Output the [x, y] coordinate of the center of the cell containing the given text.  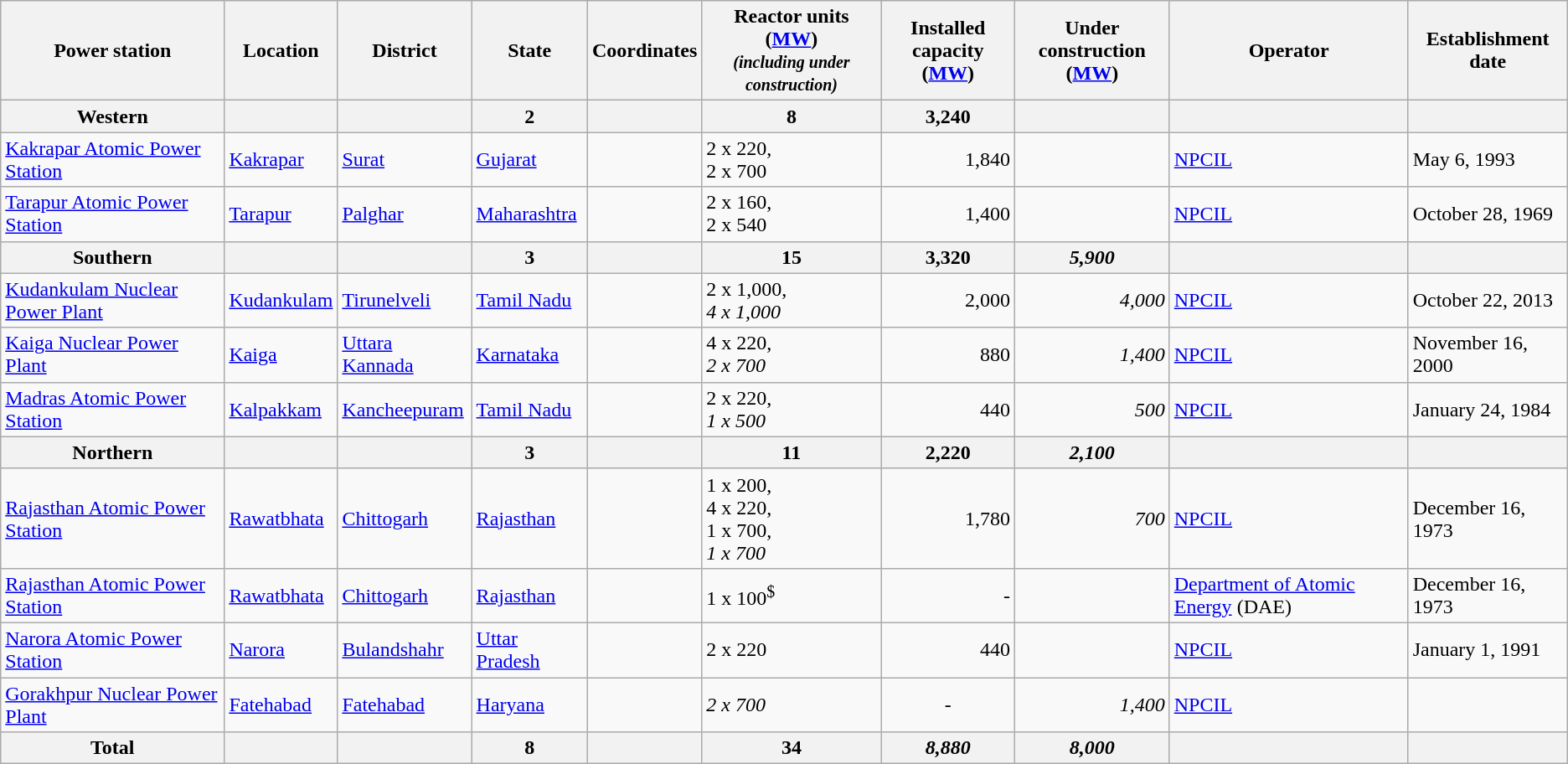
October 22, 2013 [1488, 300]
1 x 100$ [792, 595]
8,000 [1092, 748]
Palghar [405, 214]
2,000 [948, 300]
Karnataka [529, 355]
Southern [112, 257]
May 6, 1993 [1488, 159]
1,780 [948, 518]
2 x 700 [792, 704]
Under construction(MW) [1092, 50]
Narora Atomic Power Station [112, 650]
November 16, 2000 [1488, 355]
1 x 200, 4 x 220, 1 x 700, 1 x 700 [792, 518]
8,880 [948, 748]
5,900 [1092, 257]
Uttar Pradesh [529, 650]
Uttara Kannada [405, 355]
Gorakhpur Nuclear Power Plant [112, 704]
Kakrapar Atomic Power Station [112, 159]
1,840 [948, 159]
January 1, 1991 [1488, 650]
2 x 160, 2 x 540 [792, 214]
Tarapur [281, 214]
Western [112, 116]
Kaiga Nuclear Power Plant [112, 355]
Location [281, 50]
Gujarat [529, 159]
Haryana [529, 704]
Coordinates [644, 50]
880 [948, 355]
Department of Atomic Energy (DAE) [1288, 595]
2 x 220, 2 x 700 [792, 159]
Narora [281, 650]
Installed capacity(MW) [948, 50]
State [529, 50]
700 [1092, 518]
4 x 220, 2 x 700 [792, 355]
34 [792, 748]
11 [792, 452]
15 [792, 257]
January 24, 1984 [1488, 409]
2 [529, 116]
Kakrapar [281, 159]
2,220 [948, 452]
Operator [1288, 50]
Kaiga [281, 355]
Maharashtra [529, 214]
Kalpakkam [281, 409]
2 x 220 [792, 650]
Madras Atomic Power Station [112, 409]
4,000 [1092, 300]
3,320 [948, 257]
Tarapur Atomic Power Station [112, 214]
3,240 [948, 116]
Reactor units (MW)(including under construction) [792, 50]
Kancheepuram [405, 409]
Northern [112, 452]
Power station [112, 50]
500 [1092, 409]
2,100 [1092, 452]
District [405, 50]
2 x 220, 1 x 500 [792, 409]
Total [112, 748]
October 28, 1969 [1488, 214]
Kudankulam Nuclear Power Plant [112, 300]
Bulandshahr [405, 650]
Surat [405, 159]
2 x 1,000, 4 x 1,000 [792, 300]
Kudankulam [281, 300]
Tirunelveli [405, 300]
Establishment date [1488, 50]
